Find where the given text appears and provide that cell's center as [x, y] coordinate. 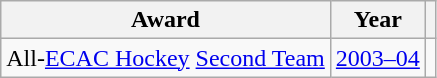
Year [378, 20]
Award [166, 20]
All-ECAC Hockey Second Team [166, 58]
2003–04 [378, 58]
